Capture the cell that displays the provided text and extract its [X, Y] central coordinate. 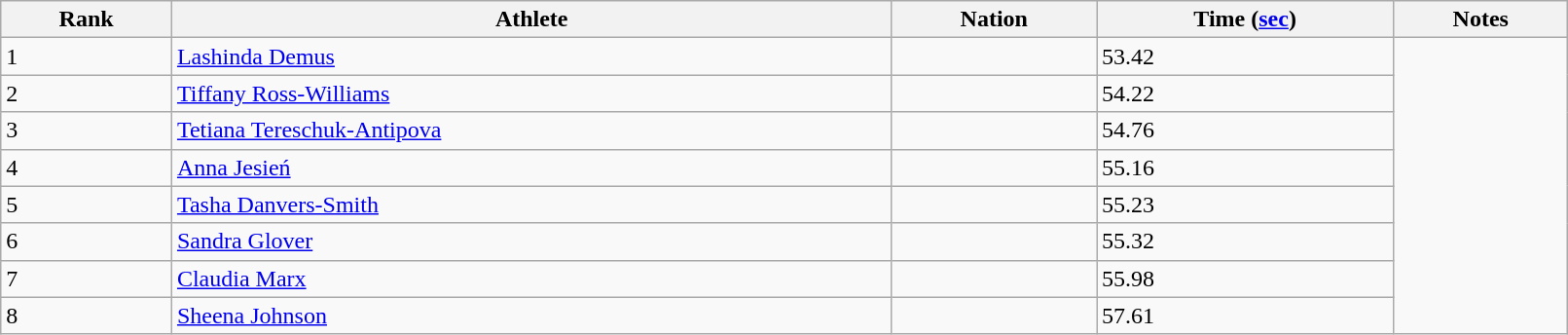
1 [87, 56]
Sandra Glover [531, 242]
Tetiana Tereschuk-Antipova [531, 130]
55.16 [1244, 167]
53.42 [1244, 56]
Claudia Marx [531, 279]
3 [87, 130]
Sheena Johnson [531, 316]
Tiffany Ross-Williams [531, 93]
55.23 [1244, 205]
Lashinda Demus [531, 56]
Tasha Danvers-Smith [531, 205]
Anna Jesień [531, 167]
54.76 [1244, 130]
Athlete [531, 19]
57.61 [1244, 316]
5 [87, 205]
54.22 [1244, 93]
Time (sec) [1244, 19]
8 [87, 316]
Nation [995, 19]
55.98 [1244, 279]
2 [87, 93]
7 [87, 279]
4 [87, 167]
6 [87, 242]
Notes [1481, 19]
55.32 [1244, 242]
Rank [87, 19]
